Pinpoint the cell where the given text exists, returning its [X, Y] midpoint coordinate. 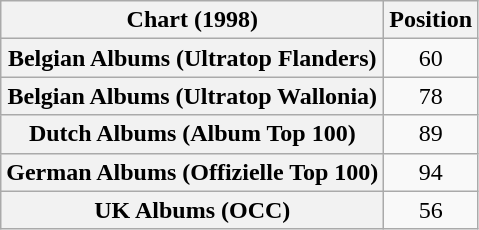
60 [431, 58]
UK Albums (OCC) [192, 210]
Dutch Albums (Album Top 100) [192, 134]
Belgian Albums (Ultratop Flanders) [192, 58]
Belgian Albums (Ultratop Wallonia) [192, 96]
Position [431, 20]
56 [431, 210]
78 [431, 96]
89 [431, 134]
Chart (1998) [192, 20]
German Albums (Offizielle Top 100) [192, 172]
94 [431, 172]
